Pinpoint the cell where the given text exists, returning its (x, y) midpoint coordinate. 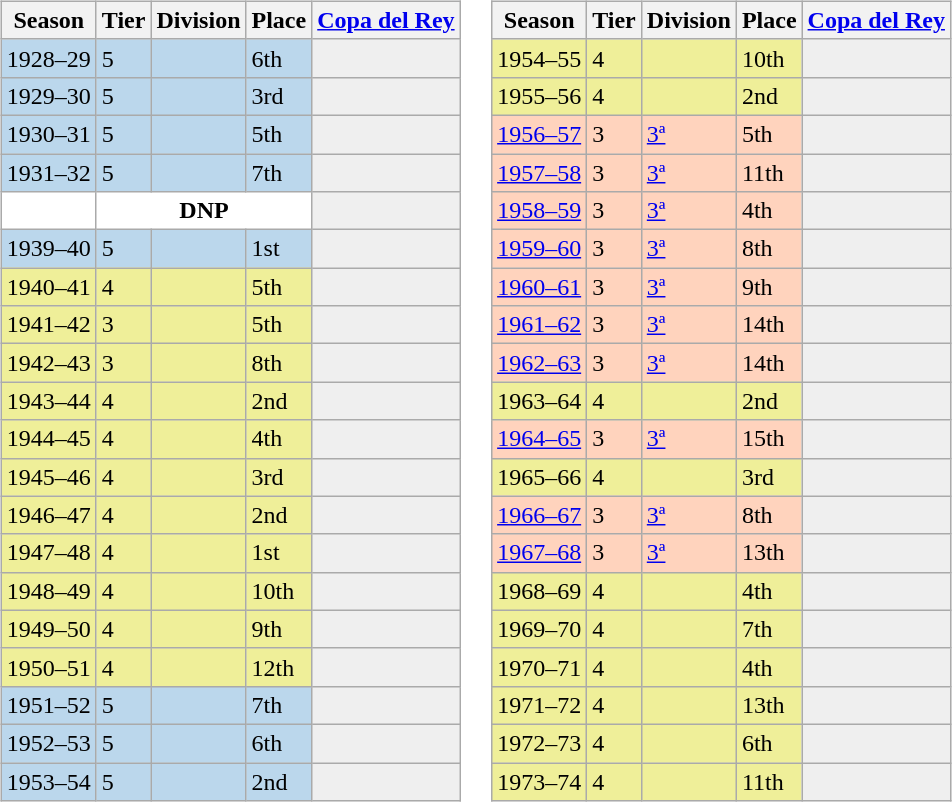
1945–46 (48, 477)
1966–67 (540, 515)
1939–40 (48, 249)
1928–29 (48, 58)
1962–63 (540, 363)
1954–55 (540, 58)
1929–30 (48, 96)
1946–47 (48, 515)
1940–41 (48, 287)
1973–74 (540, 781)
1964–65 (540, 439)
1950–51 (48, 667)
1942–43 (48, 363)
1970–71 (540, 667)
1961–62 (540, 325)
1955–56 (540, 96)
1972–73 (540, 743)
1953–54 (48, 781)
1930–31 (48, 134)
1948–49 (48, 591)
1957–58 (540, 173)
1952–53 (48, 743)
1959–60 (540, 249)
1941–42 (48, 325)
1931–32 (48, 173)
1943–44 (48, 401)
1968–69 (540, 591)
1960–61 (540, 287)
1963–64 (540, 401)
1947–48 (48, 553)
12th (279, 667)
15th (769, 439)
1944–45 (48, 439)
1958–59 (540, 211)
1949–50 (48, 629)
1956–57 (540, 134)
1969–70 (540, 629)
1967–68 (540, 553)
DNP (204, 211)
1971–72 (540, 705)
1965–66 (540, 477)
1951–52 (48, 705)
